Pinpoint the cell where the given text exists, returning its [x, y] midpoint coordinate. 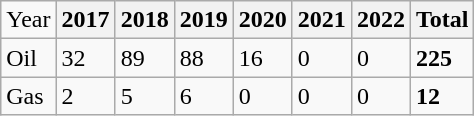
89 [144, 58]
2021 [322, 20]
2019 [204, 20]
32 [86, 58]
2 [86, 96]
6 [204, 96]
225 [442, 58]
16 [262, 58]
2018 [144, 20]
88 [204, 58]
2017 [86, 20]
Oil [28, 58]
Gas [28, 96]
2020 [262, 20]
2022 [380, 20]
12 [442, 96]
5 [144, 96]
Year [28, 20]
Total [442, 20]
